Search for the cell housing the specified text and yield its [X, Y] center coordinate. 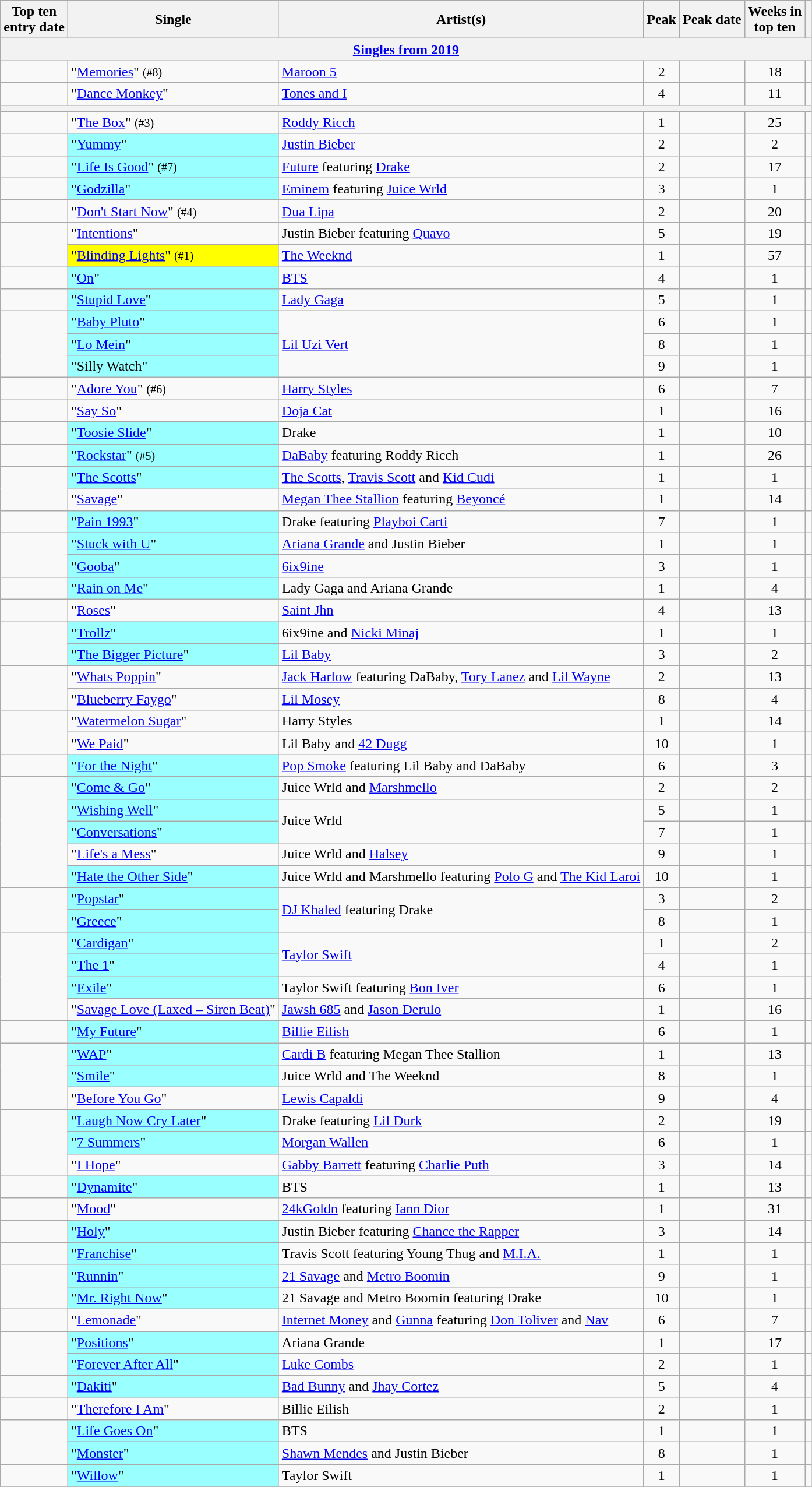
Drake [461, 433]
"Trollz" [173, 632]
"Yummy" [173, 145]
6ix9ine and Nicki Minaj [461, 632]
Juice Wrld and Marshmello [461, 788]
"Silly Watch" [173, 367]
Future featuring Drake [461, 167]
"Monster" [173, 1453]
"Popstar" [173, 898]
"Mr. Right Now" [173, 1298]
"Life's a Mess" [173, 854]
"Say So" [173, 411]
"Godzilla" [173, 189]
The Weeknd [461, 255]
"Conversations" [173, 832]
Drake featuring Lil Durk [461, 1120]
"The Bigger Picture" [173, 655]
Lil Uzi Vert [461, 344]
18 [775, 72]
"The 1" [173, 965]
The Scotts, Travis Scott and Kid Cudi [461, 477]
"Savage Love (Laxed – Siren Beat)" [173, 1010]
"Watermelon Sugar" [173, 721]
Tones and I [461, 94]
Ariana Grande [461, 1342]
Jawsh 685 and Jason Derulo [461, 1010]
"Dynamite" [173, 1187]
6ix9ine [461, 566]
Luke Combs [461, 1365]
DJ Khaled featuring Drake [461, 910]
"Forever After All" [173, 1365]
Lil Mosey [461, 699]
Singles from 2019 [406, 50]
Justin Bieber [461, 145]
Top tenentry date [34, 20]
"Runnin" [173, 1275]
"On" [173, 278]
"Therefore I Am" [173, 1409]
"Greece" [173, 921]
"Holy" [173, 1231]
"Rain on Me" [173, 588]
"Laugh Now Cry Later" [173, 1120]
Juice Wrld and Halsey [461, 854]
Dua Lipa [461, 211]
21 Savage and Metro Boomin [461, 1275]
Weeks intop ten [775, 20]
"Smile" [173, 1076]
"Life Is Good" (#7) [173, 167]
"Hate the Other Side" [173, 876]
Roddy Ricch [461, 122]
"Rockstar" (#5) [173, 455]
Travis Scott featuring Young Thug and M.I.A. [461, 1253]
"Toosie Slide" [173, 433]
"Don't Start Now" (#4) [173, 211]
Internet Money and Gunna featuring Don Toliver and Nav [461, 1320]
Lil Baby and 42 Dugg [461, 743]
57 [775, 255]
Peak date [712, 20]
"Stupid Love" [173, 300]
"The Scotts" [173, 477]
"7 Summers" [173, 1143]
Lady Gaga and Ariana Grande [461, 588]
Pop Smoke featuring Lil Baby and DaBaby [461, 766]
24kGoldn featuring Iann Dior [461, 1209]
"Dakiti" [173, 1387]
Juice Wrld [461, 821]
"Baby Pluto" [173, 322]
Maroon 5 [461, 72]
Doja Cat [461, 411]
"Dance Monkey" [173, 94]
"I Hope" [173, 1165]
"Franchise" [173, 1253]
"Wishing Well" [173, 810]
Lewis Capaldi [461, 1098]
"Before You Go" [173, 1098]
Juice Wrld and Marshmello featuring Polo G and The Kid Laroi [461, 876]
"WAP" [173, 1054]
Gabby Barrett featuring Charlie Puth [461, 1165]
Saint Jhn [461, 610]
DaBaby featuring Roddy Ricch [461, 455]
Shawn Mendes and Justin Bieber [461, 1453]
"Willow" [173, 1475]
"Stuck with U" [173, 544]
Cardi B featuring Megan Thee Stallion [461, 1054]
Lil Baby [461, 655]
"Lo Mein" [173, 344]
"Gooba" [173, 566]
Artist(s) [461, 20]
Drake featuring Playboi Carti [461, 521]
Juice Wrld and The Weeknd [461, 1076]
Bad Bunny and Jhay Cortez [461, 1387]
"Intentions" [173, 233]
"My Future" [173, 1032]
Jack Harlow featuring DaBaby, Tory Lanez and Lil Wayne [461, 677]
"For the Night" [173, 766]
Single [173, 20]
"Positions" [173, 1342]
"The Box" (#3) [173, 122]
"We Paid" [173, 743]
"Come & Go" [173, 788]
Peak [662, 20]
"Pain 1993" [173, 521]
"Roses" [173, 610]
"Lemonade" [173, 1320]
11 [775, 94]
Ariana Grande and Justin Bieber [461, 544]
"Whats Poppin" [173, 677]
25 [775, 122]
21 Savage and Metro Boomin featuring Drake [461, 1298]
"Memories" (#8) [173, 72]
Morgan Wallen [461, 1143]
"Blinding Lights" (#1) [173, 255]
"Mood" [173, 1209]
"Blueberry Faygo" [173, 699]
"Life Goes On" [173, 1431]
Justin Bieber featuring Quavo [461, 233]
Justin Bieber featuring Chance the Rapper [461, 1231]
Eminem featuring Juice Wrld [461, 189]
"Cardigan" [173, 943]
Lady Gaga [461, 300]
Taylor Swift featuring Bon Iver [461, 988]
"Exile" [173, 988]
20 [775, 211]
31 [775, 1209]
Megan Thee Stallion featuring Beyoncé [461, 499]
26 [775, 455]
"Adore You" (#6) [173, 389]
"Savage" [173, 499]
